Capture the cell that displays the provided text and extract its (x, y) central coordinate. 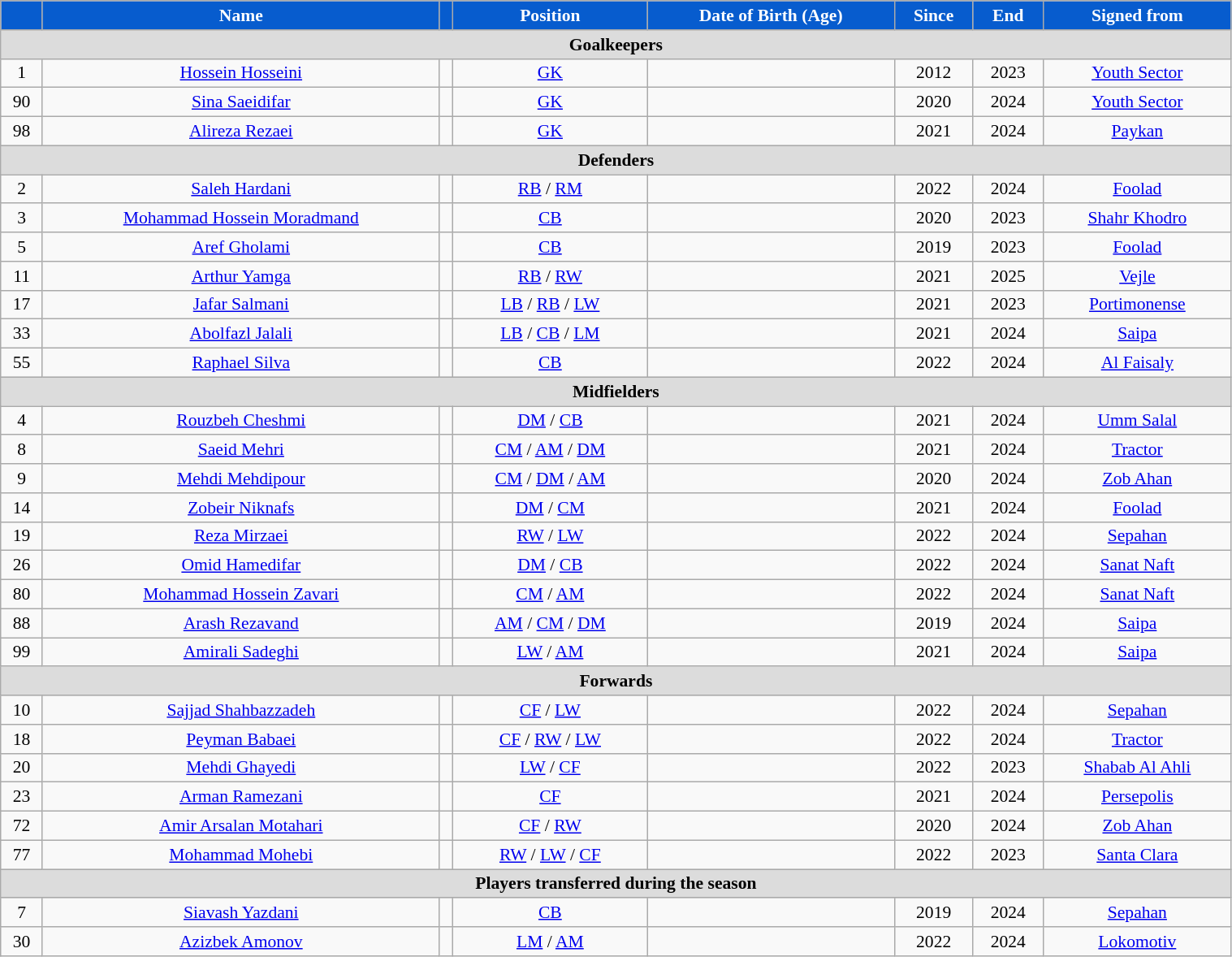
9 (22, 478)
Mehdi Mehdipour (240, 478)
Since (934, 15)
Mohammad Hossein Moradmand (240, 219)
99 (22, 652)
Umm Salal (1137, 421)
Shahr Khodro (1137, 219)
Sajjad Shahbazzadeh (240, 710)
Saleh Hardani (240, 189)
RB / RW (551, 276)
2 (22, 189)
Date of Birth (Age) (771, 15)
Goalkeepers (616, 45)
Al Faisaly (1137, 363)
CF (551, 797)
CM / AM / DM (551, 450)
17 (22, 305)
98 (22, 132)
Lokomotiv (1137, 942)
Saeid Mehri (240, 450)
Reza Mirzaei (240, 536)
55 (22, 363)
CF / RW (551, 826)
RW / LW (551, 536)
DM / CM (551, 508)
End (1009, 15)
Position (551, 15)
Portimonense (1137, 305)
90 (22, 102)
RW / LW / CF (551, 855)
LW / AM (551, 652)
LB / CB / LM (551, 334)
Paykan (1137, 132)
Arman Ramezani (240, 797)
10 (22, 710)
Mohammad Hossein Zavari (240, 595)
5 (22, 247)
Peyman Babaei (240, 739)
19 (22, 536)
2012 (934, 73)
CF / LW (551, 710)
Omid Hamedifar (240, 565)
LB / RB / LW (551, 305)
33 (22, 334)
30 (22, 942)
Persepolis (1137, 797)
Abolfazl Jalali (240, 334)
26 (22, 565)
Santa Clara (1137, 855)
Players transferred during the season (616, 884)
1 (22, 73)
Rouzbeh Cheshmi (240, 421)
LW / CF (551, 768)
Name (240, 15)
3 (22, 219)
RB / RM (551, 189)
Signed from (1137, 15)
Alireza Rezaei (240, 132)
20 (22, 768)
Arthur Yamga (240, 276)
CM / AM (551, 595)
Amir Arsalan Motahari (240, 826)
77 (22, 855)
8 (22, 450)
Jafar Salmani (240, 305)
CF / RW / LW (551, 739)
Azizbek Amonov (240, 942)
2025 (1009, 276)
88 (22, 623)
Zobeir Niknafs (240, 508)
CM / DM / AM (551, 478)
11 (22, 276)
Vejle (1137, 276)
18 (22, 739)
72 (22, 826)
80 (22, 595)
Mehdi Ghayedi (240, 768)
AM / CM / DM (551, 623)
Aref Gholami (240, 247)
4 (22, 421)
Raphael Silva (240, 363)
LM / AM (551, 942)
Defenders (616, 160)
7 (22, 913)
Amirali Sadeghi (240, 652)
Arash Rezavand (240, 623)
Sina Saeidifar (240, 102)
Siavash Yazdani (240, 913)
23 (22, 797)
14 (22, 508)
Shabab Al Ahli (1137, 768)
Forwards (616, 682)
Midfielders (616, 392)
Hossein Hosseini (240, 73)
Mohammad Mohebi (240, 855)
